Scan for the cell matching the given text and deliver its [x, y] coordinate at center. 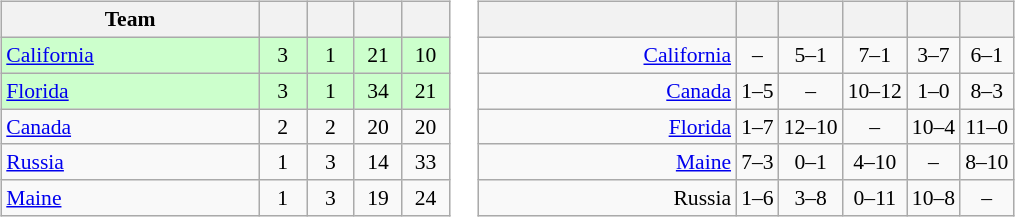
24 [426, 198]
10–12 [875, 91]
7–3 [758, 162]
4–10 [875, 162]
34 [378, 91]
19 [378, 198]
1–5 [758, 91]
7–1 [875, 55]
10–4 [934, 127]
Team [130, 20]
3–8 [811, 198]
5–1 [811, 55]
3–7 [934, 55]
10–8 [934, 198]
10 [426, 55]
8–3 [986, 91]
6–1 [986, 55]
0–1 [811, 162]
33 [426, 162]
12–10 [811, 127]
0–11 [875, 198]
1–6 [758, 198]
11–0 [986, 127]
1–0 [934, 91]
1–7 [758, 127]
14 [378, 162]
8–10 [986, 162]
